Output the (x, y) coordinate of the center of the cell containing the given text.  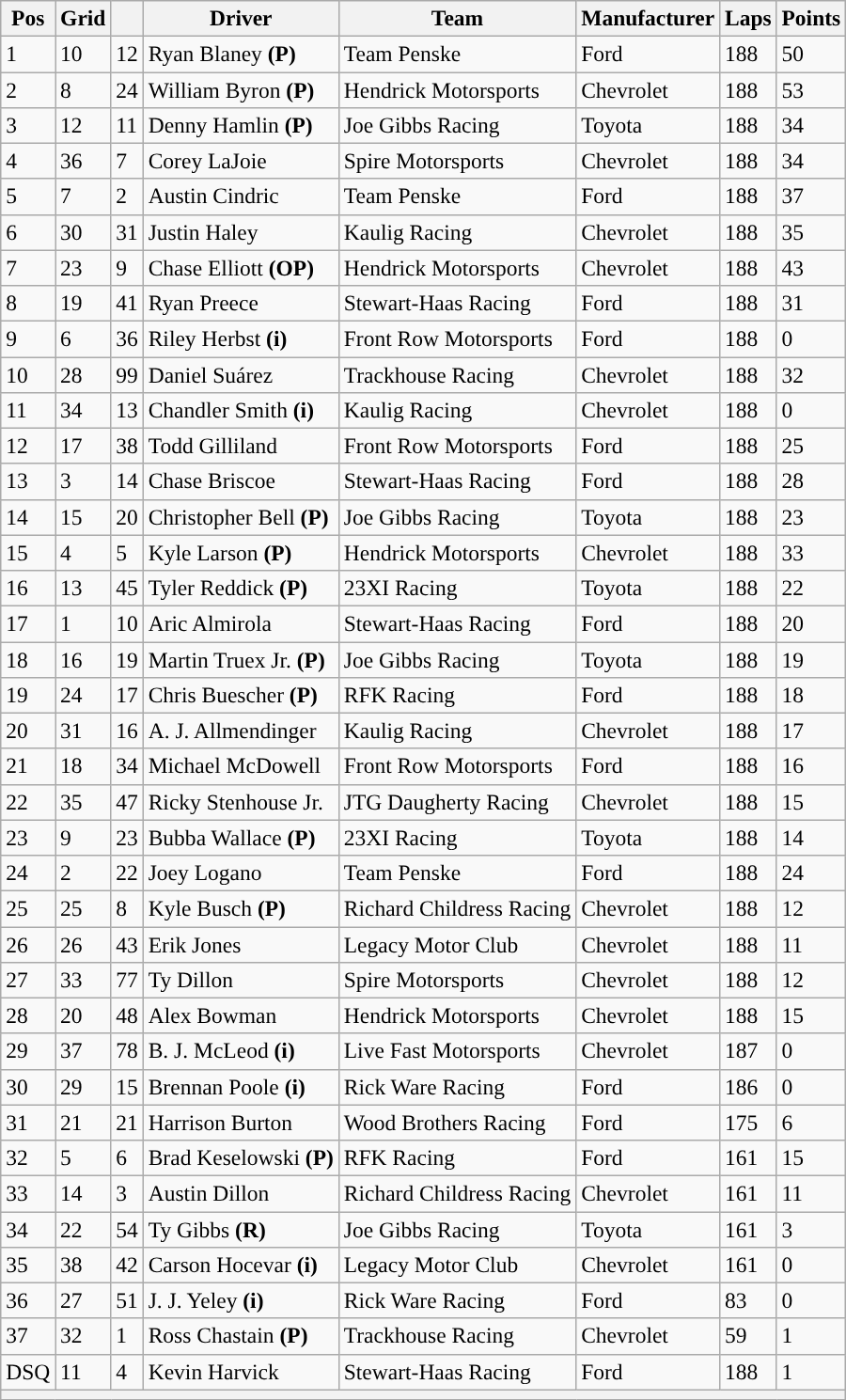
186 (748, 1087)
187 (748, 1051)
Kyle Larson (P) (241, 553)
Live Fast Motorsports (457, 1051)
Michael McDowell (241, 766)
Christopher Bell (P) (241, 517)
Brad Keselowski (P) (241, 1157)
41 (127, 303)
Ross Chastain (P) (241, 1336)
83 (748, 1300)
Corey LaJoie (241, 161)
Wood Brothers Racing (457, 1123)
Carson Hocevar (i) (241, 1265)
51 (127, 1300)
42 (127, 1265)
Harrison Burton (241, 1123)
B. J. McLeod (i) (241, 1051)
Kyle Busch (P) (241, 908)
JTG Daugherty Racing (457, 802)
Team (457, 18)
Bubba Wallace (P) (241, 838)
Kevin Harvick (241, 1372)
Austin Cindric (241, 197)
78 (127, 1051)
45 (127, 588)
99 (127, 374)
Ryan Preece (241, 303)
Todd Gilliland (241, 446)
Tyler Reddick (P) (241, 588)
Driver (241, 18)
Brennan Poole (i) (241, 1087)
Justin Haley (241, 232)
Riley Herbst (i) (241, 338)
77 (127, 980)
Chase Briscoe (241, 481)
DSQ (28, 1372)
Chase Elliott (OP) (241, 268)
48 (127, 1015)
59 (748, 1336)
Denny Hamlin (P) (241, 125)
Laps (748, 18)
Aric Almirola (241, 623)
Ty Gibbs (R) (241, 1229)
Grid (83, 18)
50 (811, 54)
Joey Logano (241, 873)
Austin Dillon (241, 1193)
William Byron (P) (241, 89)
Erik Jones (241, 944)
Ricky Stenhouse Jr. (241, 802)
A. J. Allmendinger (241, 731)
175 (748, 1123)
54 (127, 1229)
Chandler Smith (i) (241, 410)
Daniel Suárez (241, 374)
Ty Dillon (241, 980)
Martin Truex Jr. (P) (241, 659)
J. J. Yeley (i) (241, 1300)
Points (811, 18)
Ryan Blaney (P) (241, 54)
47 (127, 802)
Chris Buescher (P) (241, 695)
53 (811, 89)
Pos (28, 18)
Alex Bowman (241, 1015)
Manufacturer (649, 18)
